Search for the cell housing the specified text and yield its [x, y] center coordinate. 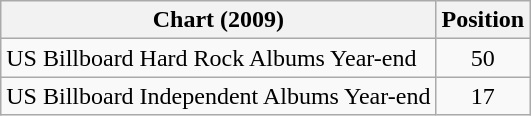
Chart (2009) [218, 20]
Position [483, 20]
US Billboard Independent Albums Year-end [218, 96]
US Billboard Hard Rock Albums Year-end [218, 58]
17 [483, 96]
50 [483, 58]
